Pinpoint the cell where the given text exists, returning its [X, Y] midpoint coordinate. 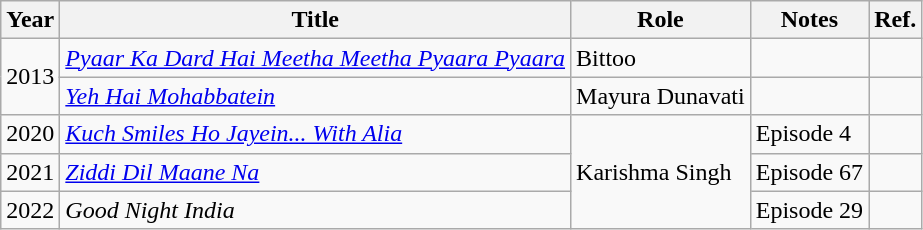
2013 [30, 77]
Good Night India [316, 210]
Title [316, 20]
2021 [30, 172]
Episode 4 [809, 134]
Yeh Hai Mohabbatein [316, 96]
Episode 29 [809, 210]
Notes [809, 20]
Mayura Dunavati [661, 96]
Ziddi Dil Maane Na [316, 172]
Role [661, 20]
Bittoo [661, 58]
Pyaar Ka Dard Hai Meetha Meetha Pyaara Pyaara [316, 58]
Ref. [896, 20]
Episode 67 [809, 172]
2020 [30, 134]
Karishma Singh [661, 172]
2022 [30, 210]
Year [30, 20]
Kuch Smiles Ho Jayein... With Alia [316, 134]
